Detect which cell encompasses the target text, then output its (x, y) center coordinate. 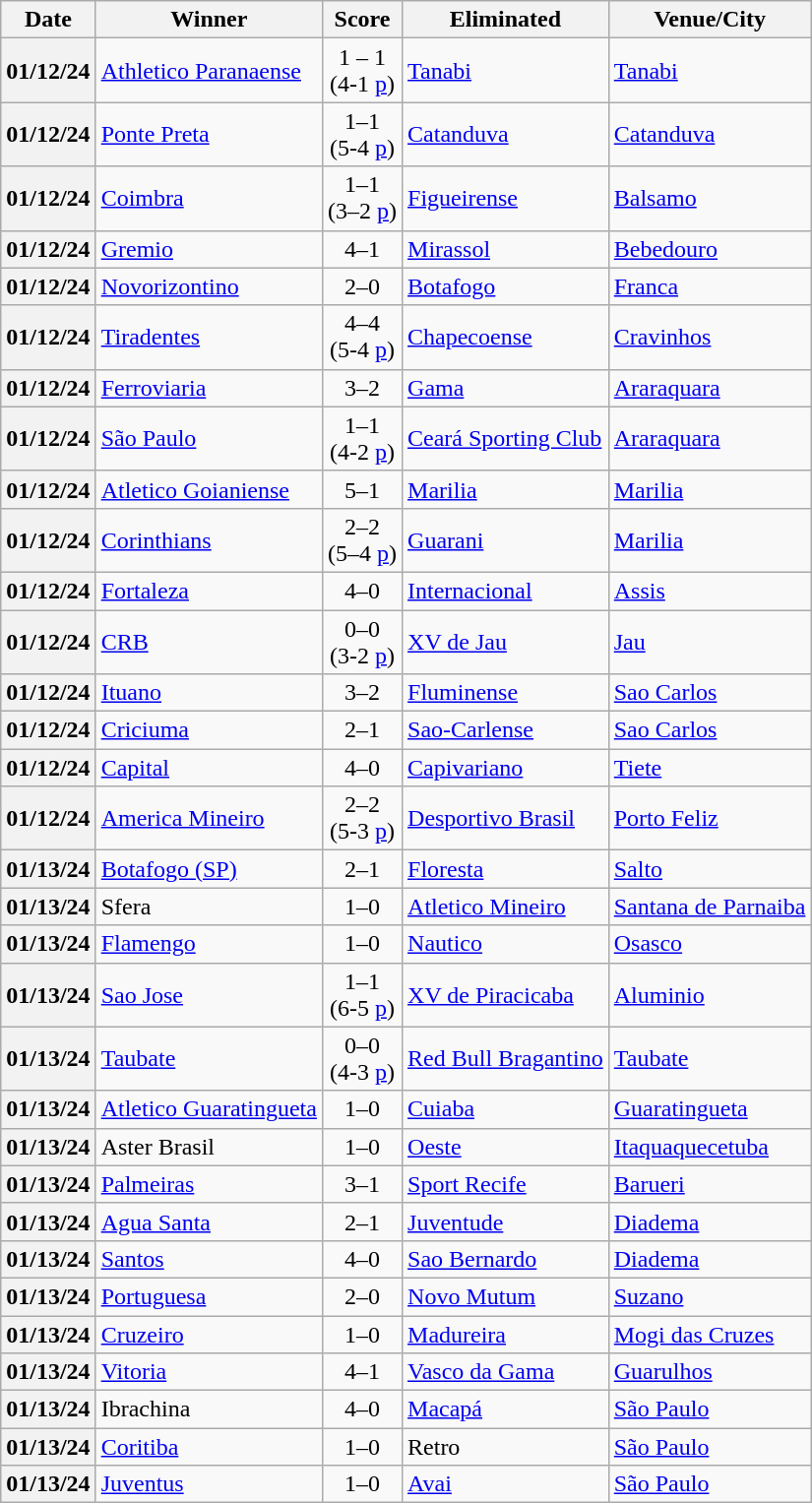
Criciuma (209, 730)
Ferroviaria (209, 388)
Corinthians (209, 539)
Portuguesa (209, 1296)
Capivariano (506, 768)
Internacional (506, 591)
Avai (506, 1484)
Juventus (209, 1484)
2–2(5–4 p) (362, 539)
Santos (209, 1259)
Juventude (506, 1221)
Franca (710, 286)
Atletico Guaratingueta (209, 1109)
Winner (209, 20)
Coritiba (209, 1447)
Madureira (506, 1334)
Salto (710, 869)
1–1(3–2 p) (362, 199)
Atletico Goianiense (209, 489)
Bebedouro (710, 249)
Eliminated (506, 20)
Botafogo (506, 286)
Cruzeiro (209, 1334)
2–2(5-3 p) (362, 819)
Macapá (506, 1409)
Agua Santa (209, 1221)
Sao-Carlense (506, 730)
Venue/City (710, 20)
Atletico Mineiro (506, 907)
Jau (710, 642)
Capital (209, 768)
Sao Bernardo (506, 1259)
Palmeiras (209, 1184)
Ponte Preta (209, 134)
Ceará Sporting Club (506, 439)
Guarulhos (710, 1372)
Guarani (506, 539)
Floresta (506, 869)
1–1(6-5 p) (362, 994)
5–1 (362, 489)
0–0(4-3 p) (362, 1059)
Cravinhos (710, 337)
Ibrachina (209, 1409)
1–1(4-2 p) (362, 439)
Santana de Parnaiba (710, 907)
1–1(5-4 p) (362, 134)
Tiradentes (209, 337)
Vasco da Gama (506, 1372)
Barueri (710, 1184)
Fluminense (506, 693)
1 – 1(4-1 p) (362, 71)
CRB (209, 642)
Mogi das Cruzes (710, 1334)
4–4(5-4 p) (362, 337)
Flamengo (209, 944)
Date (48, 20)
Guaratingueta (710, 1109)
Sport Recife (506, 1184)
3–1 (362, 1184)
Sfera (209, 907)
Fortaleza (209, 591)
Nautico (506, 944)
Vitoria (209, 1372)
XV de Jau (506, 642)
Athletico Paranaense (209, 71)
Novorizontino (209, 286)
Chapecoense (506, 337)
Tiete (710, 768)
Aster Brasil (209, 1147)
Gama (506, 388)
Coimbra (209, 199)
Mirassol (506, 249)
Assis (710, 591)
Figueirense (506, 199)
Red Bull Bragantino (506, 1059)
Suzano (710, 1296)
Aluminio (710, 994)
Desportivo Brasil (506, 819)
Oeste (506, 1147)
0–0(3-2 p) (362, 642)
Ituano (209, 693)
Retro (506, 1447)
America Mineiro (209, 819)
Porto Feliz (710, 819)
Novo Mutum (506, 1296)
Score (362, 20)
Balsamo (710, 199)
Sao Jose (209, 994)
Gremio (209, 249)
Osasco (710, 944)
XV de Piracicaba (506, 994)
Itaquaquecetuba (710, 1147)
Botafogo (SP) (209, 869)
Cuiaba (506, 1109)
